Capture the cell that displays the provided text and extract its [X, Y] central coordinate. 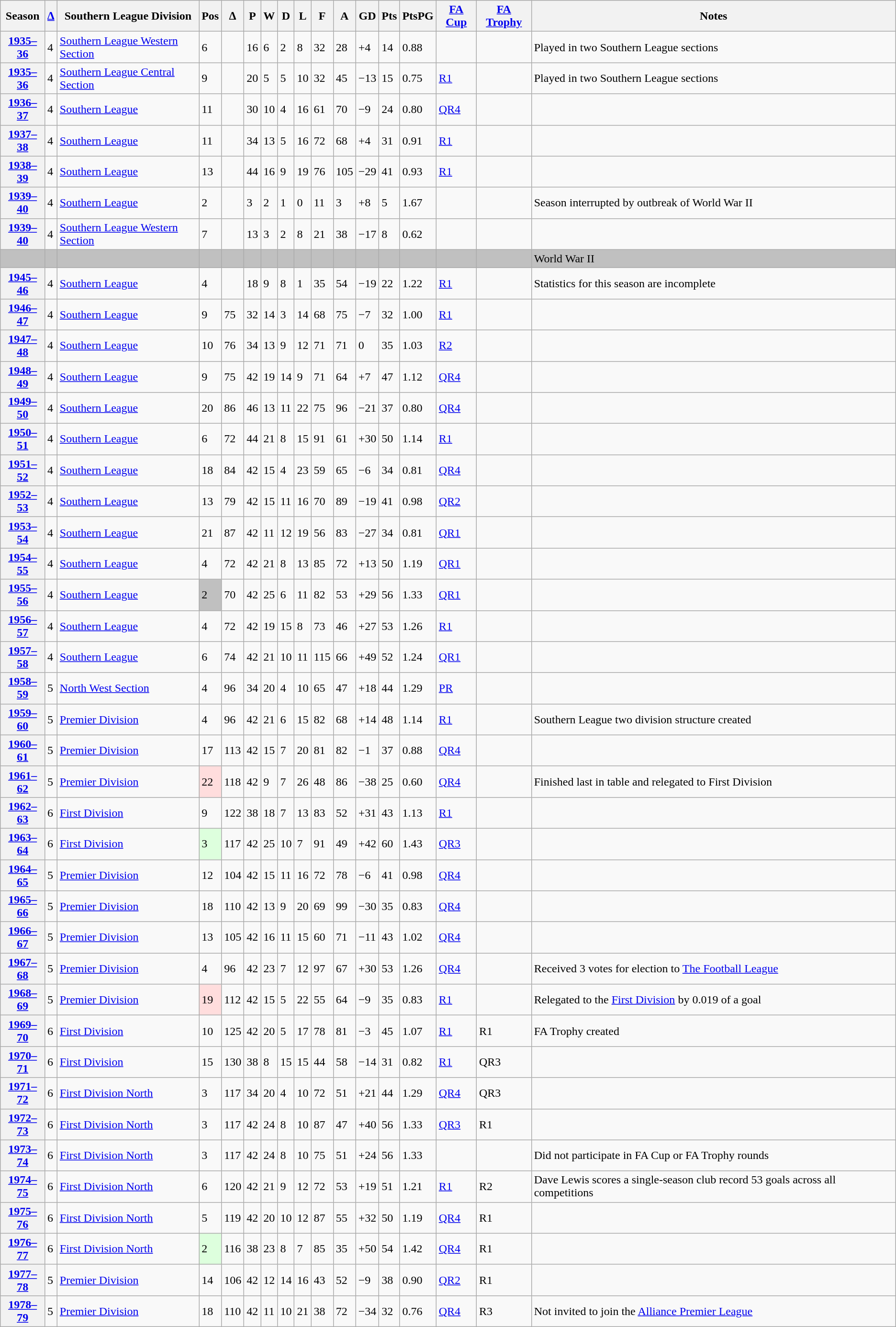
Did not participate in FA Cup or FA Trophy rounds [713, 1156]
1977–78 [23, 1280]
Finished last in table and relegated to First Division [713, 781]
1955–56 [23, 595]
1.13 [418, 813]
1.03 [418, 346]
Pos [211, 16]
1.24 [418, 657]
74 [233, 657]
59 [322, 470]
1953–54 [23, 532]
1.07 [418, 1031]
1954–55 [23, 564]
Relegated to the First Division by 0.019 of a goal [713, 1000]
−34 [368, 1311]
84 [233, 470]
Received 3 votes for election to The Football League [713, 969]
−30 [368, 907]
+32 [368, 1218]
1959–60 [23, 719]
+27 [368, 626]
0.60 [418, 781]
1951–52 [23, 470]
1946–47 [23, 314]
−7 [368, 314]
0.90 [418, 1280]
1.00 [418, 314]
1948–49 [23, 376]
99 [345, 907]
+24 [368, 1156]
+7 [368, 376]
−38 [368, 781]
1936–37 [23, 109]
49 [345, 843]
+31 [368, 813]
FA Trophy [504, 16]
115 [322, 657]
PR [456, 688]
1947–48 [23, 346]
1962–63 [23, 813]
−29 [368, 171]
112 [233, 1000]
−13 [368, 79]
+40 [368, 1124]
97 [322, 969]
−3 [368, 1031]
R3 [504, 1311]
1.42 [418, 1248]
1963–64 [23, 843]
0.62 [418, 234]
1.12 [418, 376]
+49 [368, 657]
FA Cup [456, 16]
−21 [368, 408]
1945–46 [23, 283]
79 [233, 502]
−17 [368, 234]
A [345, 16]
+29 [368, 595]
P [253, 16]
Southern League two division structure created [713, 719]
D [286, 16]
0.91 [418, 141]
+21 [368, 1093]
PtsPG [418, 16]
1.21 [418, 1186]
0.82 [418, 1062]
Statistics for this season are incomplete [713, 283]
Dave Lewis scores a single-season club record 53 goals across all competitions [713, 1186]
1978–79 [23, 1311]
1957–58 [23, 657]
113 [233, 751]
1971–72 [23, 1093]
1.67 [418, 203]
+19 [368, 1186]
North West Section [128, 688]
0.76 [418, 1311]
L [302, 16]
1960–61 [23, 751]
+14 [368, 719]
69 [322, 907]
106 [233, 1280]
+18 [368, 688]
+50 [368, 1248]
1956–57 [23, 626]
+8 [368, 203]
1949–50 [23, 408]
1966–67 [23, 937]
125 [233, 1031]
GD [368, 16]
Southern League Central Section [128, 79]
1961–62 [23, 781]
1.02 [418, 937]
1967–68 [23, 969]
26 [302, 781]
1937–38 [23, 141]
1938–39 [23, 171]
1.22 [418, 283]
0.75 [418, 79]
Season interrupted by outbreak of World War II [713, 203]
FA Trophy created [713, 1031]
−1 [368, 751]
−27 [368, 532]
1974–75 [23, 1186]
1964–65 [23, 875]
+13 [368, 564]
−11 [368, 937]
130 [233, 1062]
66 [345, 657]
1965–66 [23, 907]
1976–77 [23, 1248]
104 [233, 875]
+42 [368, 843]
1968–69 [23, 1000]
28 [345, 47]
120 [233, 1186]
1950–51 [23, 439]
1952–53 [23, 502]
1969–70 [23, 1031]
1973–74 [23, 1156]
World War II [713, 259]
122 [233, 813]
58 [345, 1062]
73 [322, 626]
119 [233, 1218]
67 [345, 969]
118 [233, 781]
30 [253, 109]
−14 [368, 1062]
W [269, 16]
1958–59 [23, 688]
1970–71 [23, 1062]
F [322, 16]
Pts [390, 16]
Southern League Division [128, 16]
Notes [713, 16]
Not invited to join the Alliance Premier League [713, 1311]
1.43 [418, 843]
89 [345, 502]
1972–73 [23, 1124]
116 [233, 1248]
1975–76 [23, 1218]
Season [23, 16]
0.93 [418, 171]
